Extract the [X, Y] coordinate from the center of the cell holding the provided text.  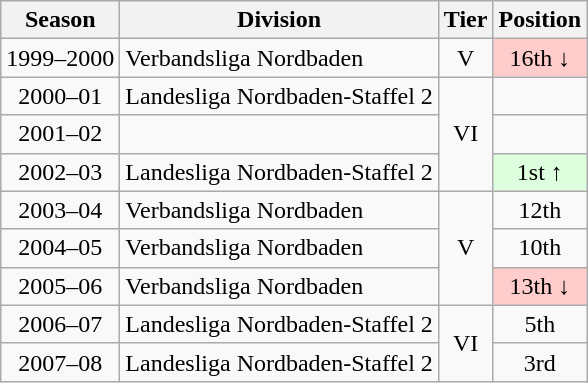
Season [60, 20]
Position [540, 20]
Tier [466, 20]
3rd [540, 362]
2004–05 [60, 248]
1999–2000 [60, 58]
2002–03 [60, 172]
16th ↓ [540, 58]
1st ↑ [540, 172]
2003–04 [60, 210]
10th [540, 248]
2007–08 [60, 362]
Division [280, 20]
13th ↓ [540, 286]
2001–02 [60, 134]
12th [540, 210]
2005–06 [60, 286]
2000–01 [60, 96]
5th [540, 324]
2006–07 [60, 324]
